Provide the [X, Y] coordinate of the cell's center where the given text is located.  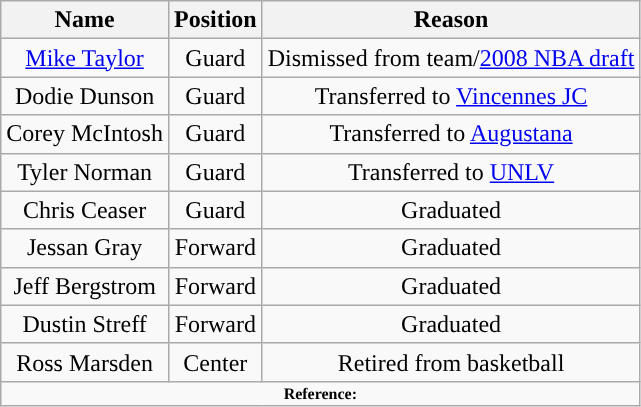
Corey McIntosh [85, 134]
Tyler Norman [85, 172]
Retired from basketball [451, 362]
Dustin Streff [85, 324]
Dismissed from team/2008 NBA draft [451, 58]
Jessan Gray [85, 248]
Reason [451, 20]
Transferred to Vincennes JC [451, 96]
Reference: [320, 393]
Center [215, 362]
Name [85, 20]
Ross Marsden [85, 362]
Transferred to Augustana [451, 134]
Dodie Dunson [85, 96]
Transferred to UNLV [451, 172]
Chris Ceaser [85, 210]
Jeff Bergstrom [85, 286]
Mike Taylor [85, 58]
Position [215, 20]
